Extract the (X, Y) coordinate from the center of the cell holding the provided text.  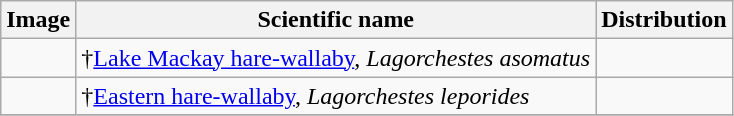
Distribution (664, 20)
†Lake Mackay hare-wallaby, Lagorchestes asomatus (336, 58)
Image (38, 20)
†Eastern hare-wallaby, Lagorchestes leporides (336, 96)
Scientific name (336, 20)
